Capture the cell that displays the provided text and extract its (X, Y) central coordinate. 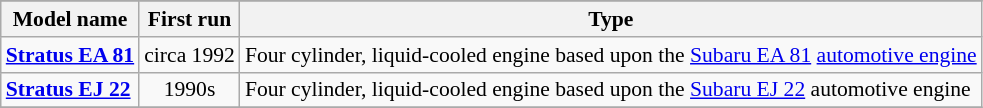
Four cylinder, liquid-cooled engine based upon the Subaru EJ 22 automotive engine (611, 90)
1990s (190, 90)
Model name (70, 19)
First run (190, 19)
Stratus EJ 22 (70, 90)
circa 1992 (190, 55)
Four cylinder, liquid-cooled engine based upon the Subaru EA 81 automotive engine (611, 55)
Stratus EA 81 (70, 55)
Type (611, 19)
